Capture the cell that displays the provided text and extract its (x, y) central coordinate. 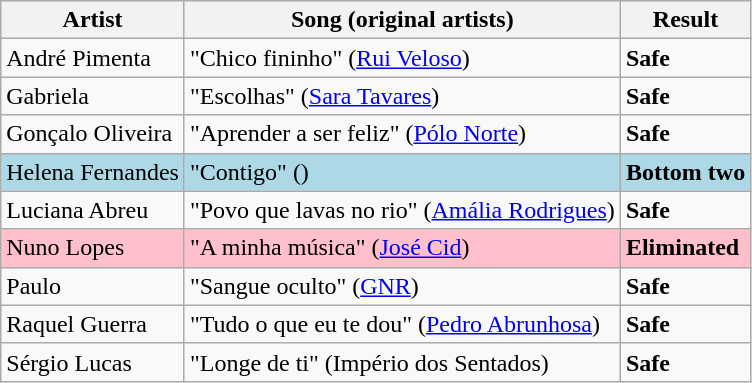
Paulo (93, 286)
"Tudo o que eu te dou" (Pedro Abrunhosa) (402, 324)
Gabriela (93, 96)
Raquel Guerra (93, 324)
Luciana Abreu (93, 210)
"Povo que lavas no rio" (Amália Rodrigues) (402, 210)
Helena Fernandes (93, 172)
André Pimenta (93, 58)
Eliminated (685, 248)
"Chico fininho" (Rui Veloso) (402, 58)
Result (685, 20)
Nuno Lopes (93, 248)
Song (original artists) (402, 20)
Artist (93, 20)
Sérgio Lucas (93, 362)
Bottom two (685, 172)
"Aprender a ser feliz" (Pólo Norte) (402, 134)
"Escolhas" (Sara Tavares) (402, 96)
"Contigo" () (402, 172)
"Longe de ti" (Império dos Sentados) (402, 362)
Gonçalo Oliveira (93, 134)
"A minha música" (José Cid) (402, 248)
"Sangue oculto" (GNR) (402, 286)
